Capture the cell that displays the provided text and extract its [X, Y] central coordinate. 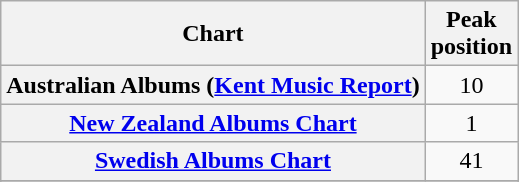
Peakposition [471, 34]
10 [471, 85]
Australian Albums (Kent Music Report) [213, 85]
New Zealand Albums Chart [213, 123]
Swedish Albums Chart [213, 161]
1 [471, 123]
Chart [213, 34]
41 [471, 161]
